For the text-containing cell, return its midpoint in [x, y] coordinate format. 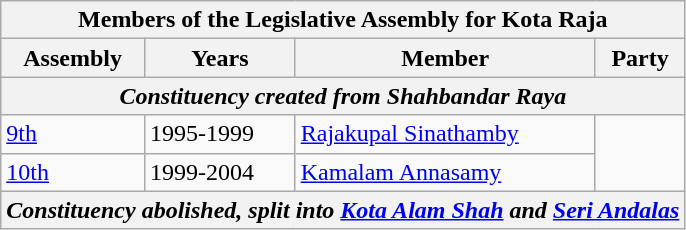
1995-1999 [220, 134]
Constituency abolished, split into Kota Alam Shah and Seri Andalas [343, 210]
Kamalam Annasamy [445, 172]
Party [640, 58]
Years [220, 58]
Rajakupal Sinathamby [445, 134]
1999-2004 [220, 172]
9th [73, 134]
Members of the Legislative Assembly for Kota Raja [343, 20]
Constituency created from Shahbandar Raya [343, 96]
Member [445, 58]
10th [73, 172]
Assembly [73, 58]
